Locate the cell with the specified text and output its [X, Y] center coordinate. 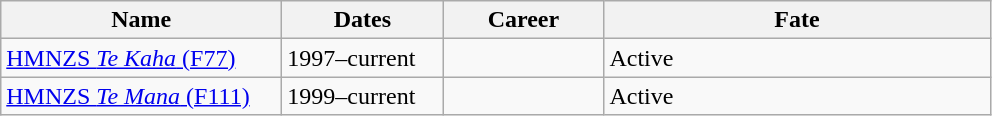
Name [142, 20]
HMNZS Te Kaha (F77) [142, 58]
Fate [797, 20]
Dates [362, 20]
Career [524, 20]
HMNZS Te Mana (F111) [142, 96]
1999–current [362, 96]
1997–current [362, 58]
